Search for the cell housing the specified text and yield its [x, y] center coordinate. 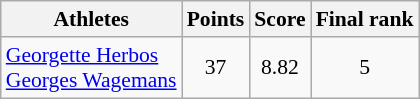
8.82 [280, 68]
37 [216, 68]
Score [280, 19]
Georgette HerbosGeorges Wagemans [92, 68]
Points [216, 19]
Athletes [92, 19]
Final rank [365, 19]
5 [365, 68]
